Locate the cell with the specified text and output its (x, y) center coordinate. 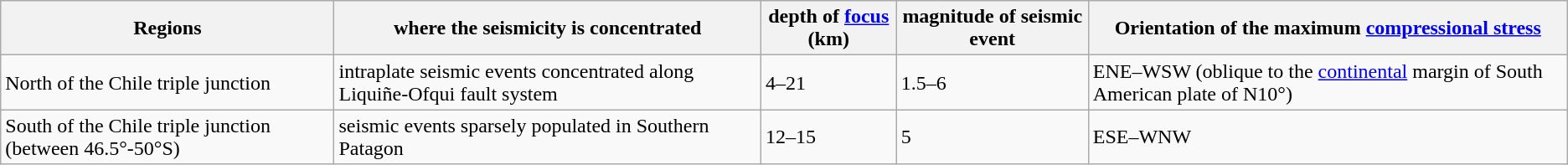
1.5–6 (992, 82)
ESE–WNW (1328, 137)
North of the Chile triple junction (168, 82)
where the seismicity is concentrated (548, 28)
South of the Chile triple junction (between 46.5°-50°S) (168, 137)
4–21 (828, 82)
Orientation of the maximum compressional stress (1328, 28)
ENE–WSW (oblique to the continental margin of South American plate of N10°) (1328, 82)
Regions (168, 28)
intraplate seismic events concentrated along Liquiñe-Ofqui fault system (548, 82)
12–15 (828, 137)
seismic events sparsely populated in Southern Patagon (548, 137)
magnitude of seismic event (992, 28)
depth of focus (km) (828, 28)
5 (992, 137)
